Capture the cell that displays the provided text and extract its (x, y) central coordinate. 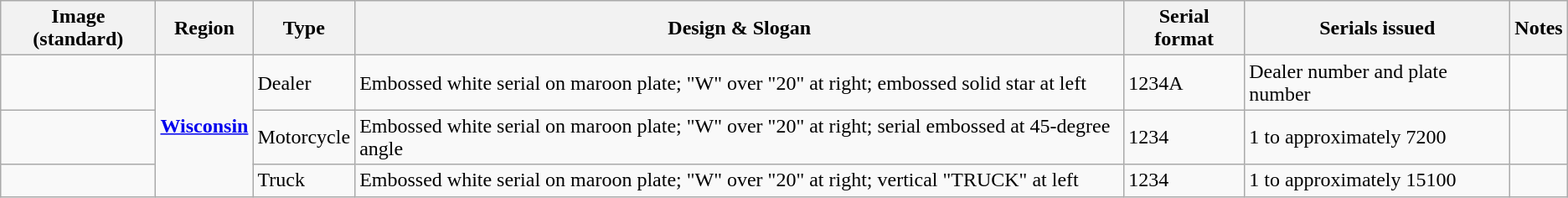
1 to approximately 7200 (1377, 138)
Embossed white serial on maroon plate; "W" over "20" at right; vertical "TRUCK" at left (740, 180)
Image (standard) (79, 29)
Notes (1539, 29)
Embossed white serial on maroon plate; "W" over "20" at right; embossed solid star at left (740, 82)
Dealer (304, 82)
Motorcycle (304, 138)
Design & Slogan (740, 29)
Serial format (1184, 29)
1234A (1184, 82)
Wisconsin (204, 126)
Type (304, 29)
Embossed white serial on maroon plate; "W" over "20" at right; serial embossed at 45-degree angle (740, 138)
Truck (304, 180)
Serials issued (1377, 29)
Region (204, 29)
1 to approximately 15100 (1377, 180)
Dealer number and plate number (1377, 82)
